Search for the cell housing the specified text and yield its [x, y] center coordinate. 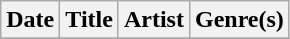
Date [30, 20]
Artist [154, 20]
Genre(s) [239, 20]
Title [90, 20]
